Scan for the cell matching the given text and deliver its (X, Y) coordinate at center. 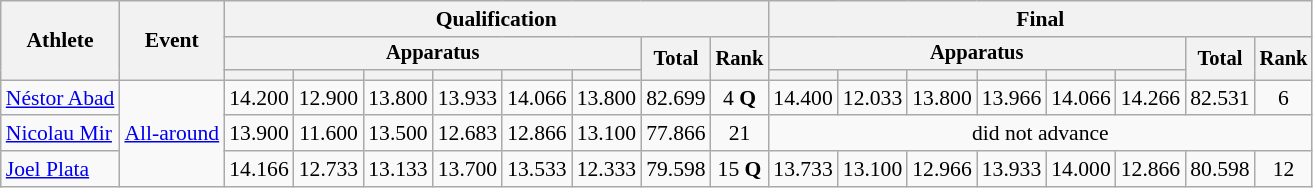
6 (1284, 98)
12.966 (942, 169)
15 Q (740, 169)
did not advance (1040, 134)
14.166 (258, 169)
Néstor Abad (60, 98)
13.966 (1012, 98)
14.000 (1080, 169)
79.598 (676, 169)
14.400 (802, 98)
Event (172, 40)
80.598 (1220, 169)
4 Q (740, 98)
13.133 (398, 169)
Joel Plata (60, 169)
12.900 (328, 98)
11.600 (328, 134)
Qualification (496, 19)
13.900 (258, 134)
13.700 (468, 169)
All-around (172, 134)
13.533 (536, 169)
12.683 (468, 134)
82.699 (676, 98)
Nicolau Mir (60, 134)
21 (740, 134)
Final (1040, 19)
13.500 (398, 134)
77.866 (676, 134)
12.733 (328, 169)
13.733 (802, 169)
Athlete (60, 40)
12 (1284, 169)
14.266 (1150, 98)
14.200 (258, 98)
12.033 (872, 98)
82.531 (1220, 98)
12.333 (606, 169)
